Locate the cell with the specified text and output its (x, y) center coordinate. 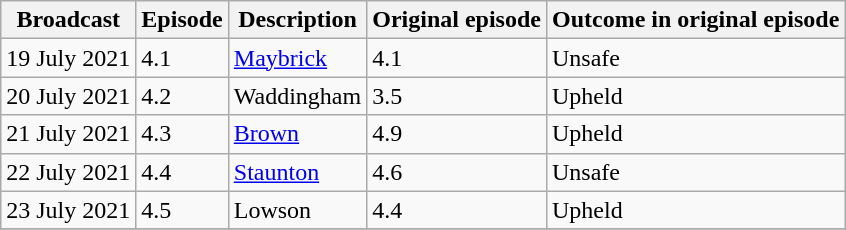
Staunton (297, 172)
22 July 2021 (68, 172)
Description (297, 20)
3.5 (457, 96)
4.3 (182, 134)
Broadcast (68, 20)
21 July 2021 (68, 134)
Lowson (297, 210)
4.2 (182, 96)
4.5 (182, 210)
Episode (182, 20)
Brown (297, 134)
23 July 2021 (68, 210)
Outcome in original episode (695, 20)
19 July 2021 (68, 58)
Maybrick (297, 58)
20 July 2021 (68, 96)
Original episode (457, 20)
Waddingham (297, 96)
4.9 (457, 134)
4.6 (457, 172)
